Identify which cell holds the provided text, then report its [x, y] central coordinate. 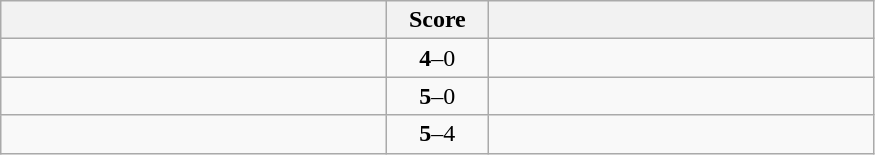
4–0 [438, 58]
Score [438, 20]
5–4 [438, 134]
5–0 [438, 96]
